Locate the cell with the specified text and output its (X, Y) center coordinate. 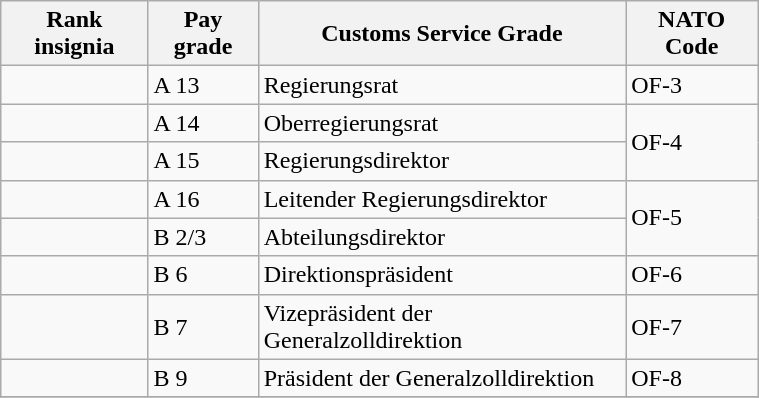
OF-7 (692, 326)
OF-6 (692, 275)
Abteilungsdirektor (442, 237)
Leitender Regierungsdirektor (442, 199)
NATO Code (692, 34)
A 14 (203, 123)
Pay grade (203, 34)
OF-8 (692, 378)
B 7 (203, 326)
Customs Service Grade (442, 34)
Regierungsdirektor (442, 161)
A 16 (203, 199)
A 13 (203, 85)
OF-3 (692, 85)
Präsident der Generalzolldirektion (442, 378)
B 6 (203, 275)
Oberregierungsrat (442, 123)
Vizepräsident der Generalzolldirektion (442, 326)
Regierungsrat (442, 85)
Rank insignia (74, 34)
Direktionspräsident (442, 275)
OF-5 (692, 218)
OF-4 (692, 142)
A 15 (203, 161)
B 2/3 (203, 237)
B 9 (203, 378)
